From the cell containing the given text, extract its center point as (X, Y) coordinate. 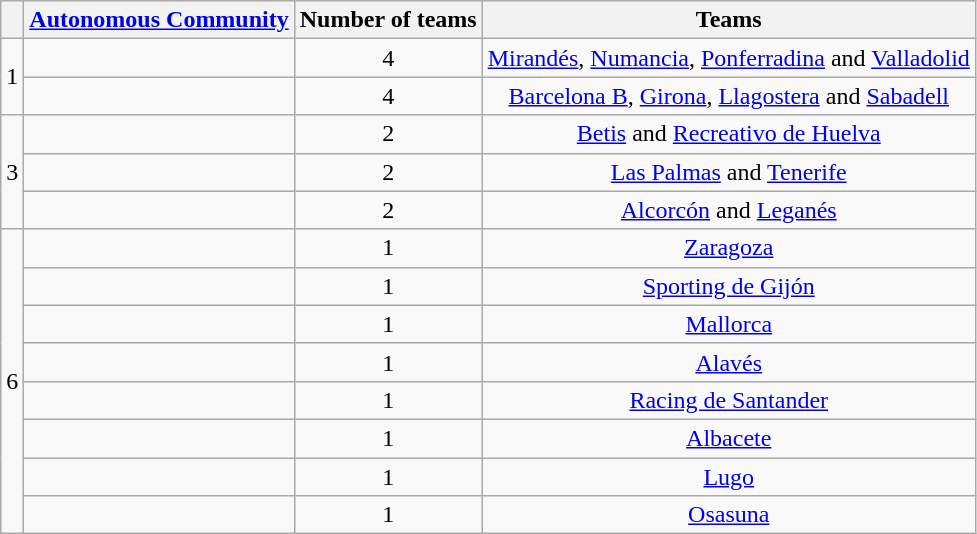
Alcorcón and Leganés (728, 210)
Number of teams (388, 20)
3 (12, 172)
Teams (728, 20)
Albacete (728, 438)
Sporting de Gijón (728, 286)
Mallorca (728, 324)
Racing de Santander (728, 400)
Barcelona B, Girona, Llagostera and Sabadell (728, 96)
Autonomous Community (159, 20)
Osasuna (728, 515)
Alavés (728, 362)
Mirandés, Numancia, Ponferradina and Valladolid (728, 58)
Zaragoza (728, 248)
Las Palmas and Tenerife (728, 172)
6 (12, 381)
Betis and Recreativo de Huelva (728, 134)
Lugo (728, 477)
